Search for the cell housing the specified text and yield its [X, Y] center coordinate. 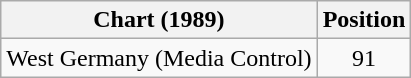
91 [364, 58]
Chart (1989) [159, 20]
West Germany (Media Control) [159, 58]
Position [364, 20]
